Capture the cell that displays the provided text and extract its [x, y] central coordinate. 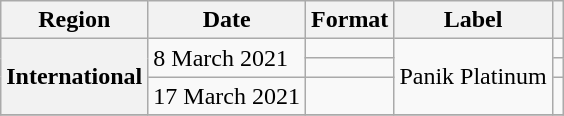
Region [74, 20]
Date [227, 20]
Panik Platinum [473, 77]
8 March 2021 [227, 58]
17 March 2021 [227, 96]
Format [350, 20]
Label [473, 20]
International [74, 77]
